Locate the cell with the specified text and output its (x, y) center coordinate. 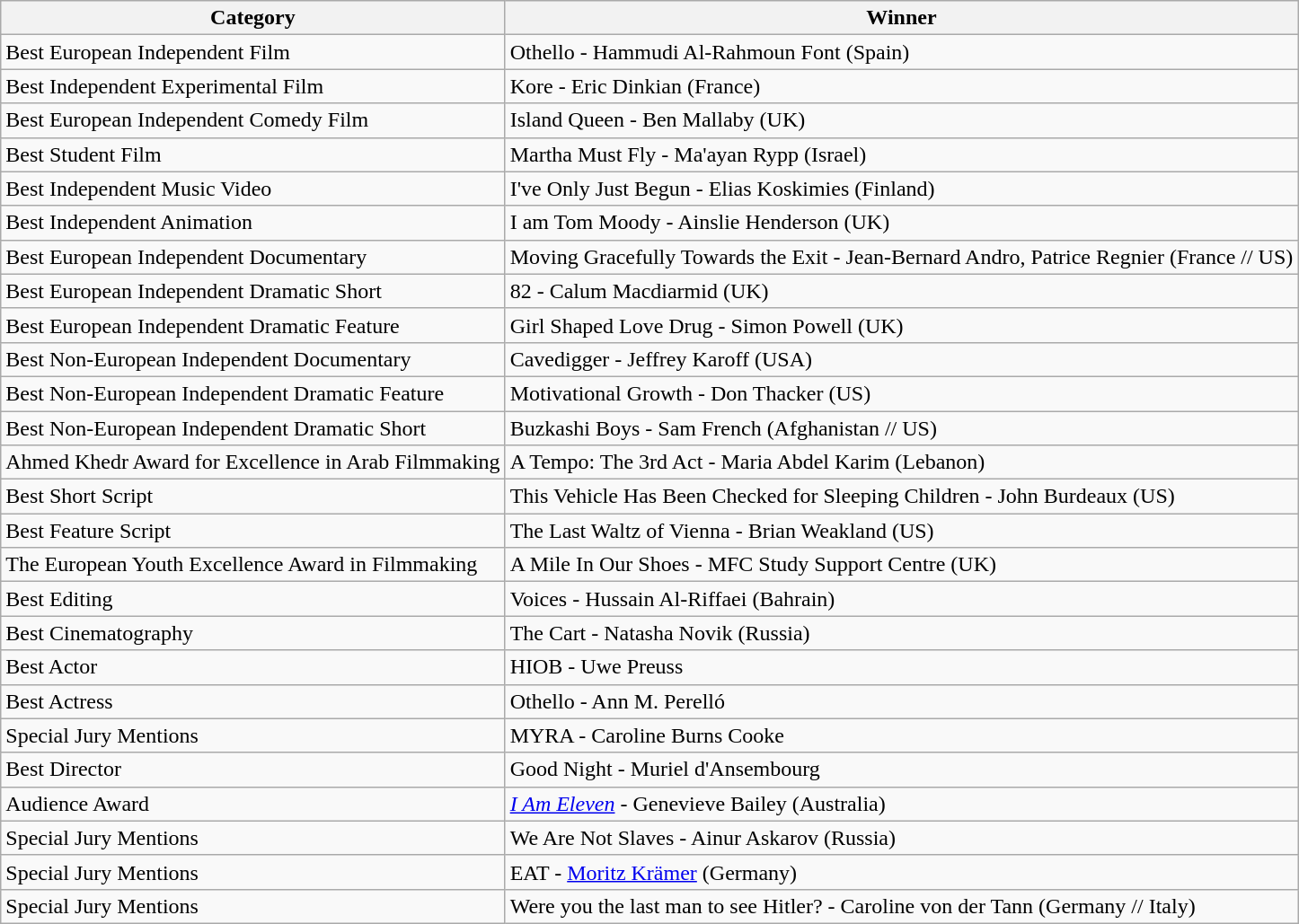
HIOB - Uwe Preuss (902, 667)
The Last Waltz of Vienna - Brian Weakland (US) (902, 531)
A Mile In Our Shoes - MFC Study Support Centre (UK) (902, 565)
Best Feature Script (253, 531)
Best Non-European Independent Documentary (253, 359)
Cavedigger - Jeffrey Karoff (USA) (902, 359)
Best Non-European Independent Dramatic Short (253, 428)
Best Editing (253, 599)
EAT - Moritz Krämer (Germany) (902, 872)
Audience Award (253, 804)
Buzkashi Boys - Sam French (Afghanistan // US) (902, 428)
Motivational Growth - Don Thacker (US) (902, 393)
Best Independent Music Video (253, 189)
82 - Calum Macdiarmid (UK) (902, 291)
Category (253, 18)
Best Cinematography (253, 633)
Good Night - Muriel d'Ansembourg (902, 770)
Best European Independent Film (253, 52)
Were you the last man to see Hitler? - Caroline von der Tann (Germany // Italy) (902, 906)
Best European Independent Dramatic Short (253, 291)
Best European Independent Dramatic Feature (253, 325)
I've Only Just Begun - Elias Koskimies (Finland) (902, 189)
I Am Eleven - Genevieve Bailey (Australia) (902, 804)
Best Student Film (253, 154)
Island Queen - Ben Mallaby (UK) (902, 120)
A Tempo: The 3rd Act - Maria Abdel Karim (Lebanon) (902, 462)
Best Actor (253, 667)
Ahmed Khedr Award for Excellence in Arab Filmmaking (253, 462)
Girl Shaped Love Drug - Simon Powell (UK) (902, 325)
This Vehicle Has Been Checked for Sleeping Children - John Burdeaux (US) (902, 497)
MYRA - Caroline Burns Cooke (902, 735)
Best European Independent Comedy Film (253, 120)
Best Short Script (253, 497)
The European Youth Excellence Award in Filmmaking (253, 565)
Voices - Hussain Al-Riffaei (Bahrain) (902, 599)
Othello - Ann M. Perelló (902, 701)
Best Independent Animation (253, 223)
Best European Independent Documentary (253, 257)
Martha Must Fly - Ma'ayan Rypp (Israel) (902, 154)
The Cart - Natasha Novik (Russia) (902, 633)
Best Director (253, 770)
I am Tom Moody - Ainslie Henderson (UK) (902, 223)
We Are Not Slaves - Ainur Askarov (Russia) (902, 838)
Othello - Hammudi Al-Rahmoun Font (Spain) (902, 52)
Moving Gracefully Towards the Exit - Jean-Bernard Andro, Patrice Regnier (France // US) (902, 257)
Winner (902, 18)
Best Actress (253, 701)
Best Non-European Independent Dramatic Feature (253, 393)
Kore - Eric Dinkian (France) (902, 86)
Best Independent Experimental Film (253, 86)
